From the cell containing the given text, extract its center point as (x, y) coordinate. 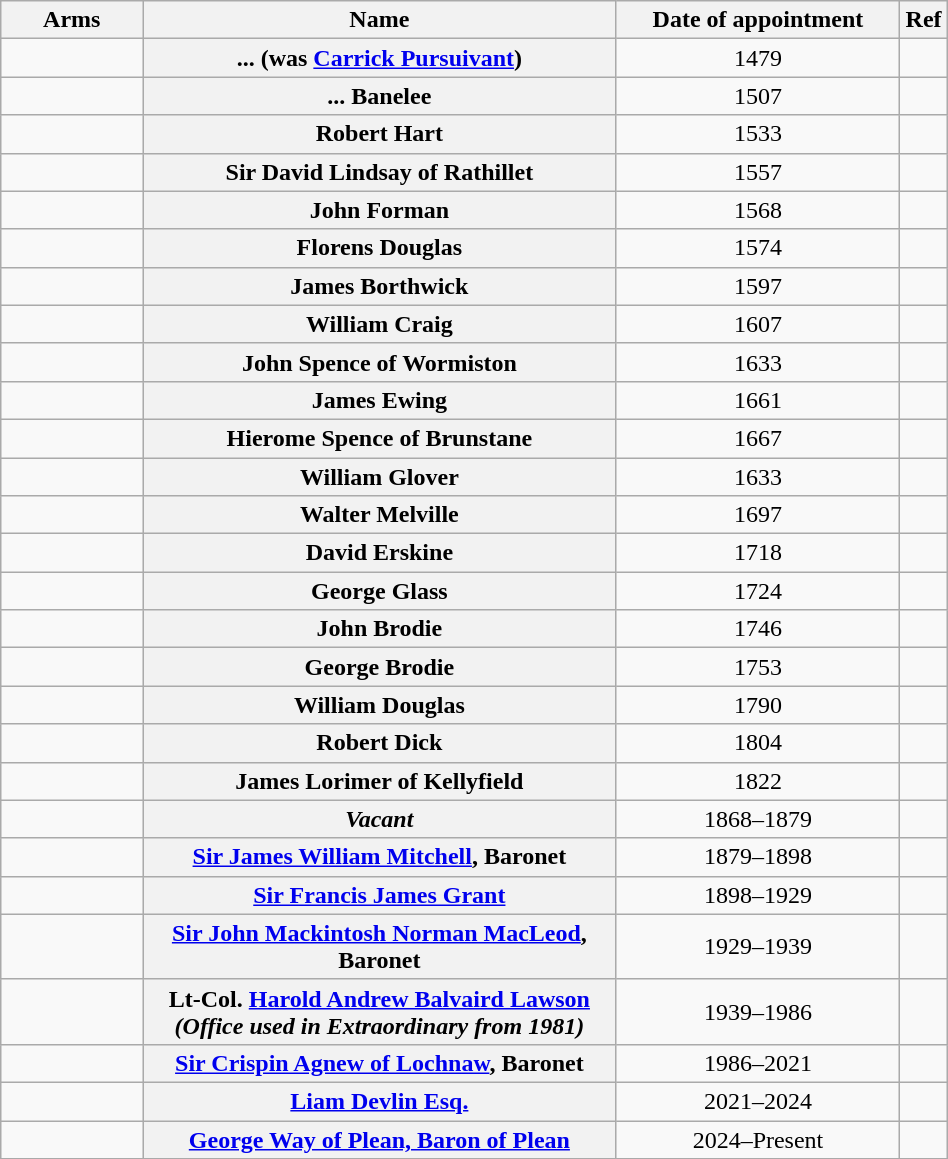
1568 (758, 210)
John Brodie (380, 629)
1746 (758, 629)
Robert Hart (380, 134)
Sir John Mackintosh Norman MacLeod, Baronet (380, 946)
1667 (758, 438)
1879–1898 (758, 857)
Sir David Lindsay of Rathillet (380, 172)
1661 (758, 400)
Hierome Spence of Brunstane (380, 438)
John Forman (380, 210)
Date of appointment (758, 20)
1574 (758, 248)
Lt-Col. Harold Andrew Balvaird Lawson(Office used in Extraordinary from 1981) (380, 1012)
1986–2021 (758, 1063)
George Brodie (380, 667)
... Banelee (380, 96)
James Borthwick (380, 286)
William Craig (380, 324)
1753 (758, 667)
Vacant (380, 819)
David Erskine (380, 553)
1790 (758, 705)
Sir James William Mitchell, Baronet (380, 857)
Sir Francis James Grant (380, 895)
1804 (758, 743)
1697 (758, 515)
Liam Devlin Esq. (380, 1101)
1724 (758, 591)
Walter Melville (380, 515)
James Lorimer of Kellyfield (380, 781)
1597 (758, 286)
Robert Dick (380, 743)
William Glover (380, 477)
1507 (758, 96)
George Way of Plean, Baron of Plean (380, 1139)
William Douglas (380, 705)
George Glass (380, 591)
John Spence of Wormiston (380, 362)
Name (380, 20)
... (was Carrick Pursuivant) (380, 58)
1929–1939 (758, 946)
Arms (72, 20)
Florens Douglas (380, 248)
Ref (924, 20)
1557 (758, 172)
Sir Crispin Agnew of Lochnaw, Baronet (380, 1063)
1479 (758, 58)
1718 (758, 553)
1822 (758, 781)
1868–1879 (758, 819)
1898–1929 (758, 895)
1939–1986 (758, 1012)
2024–Present (758, 1139)
1607 (758, 324)
2021–2024 (758, 1101)
1533 (758, 134)
James Ewing (380, 400)
